Pinpoint the cell where the given text exists, returning its (x, y) midpoint coordinate. 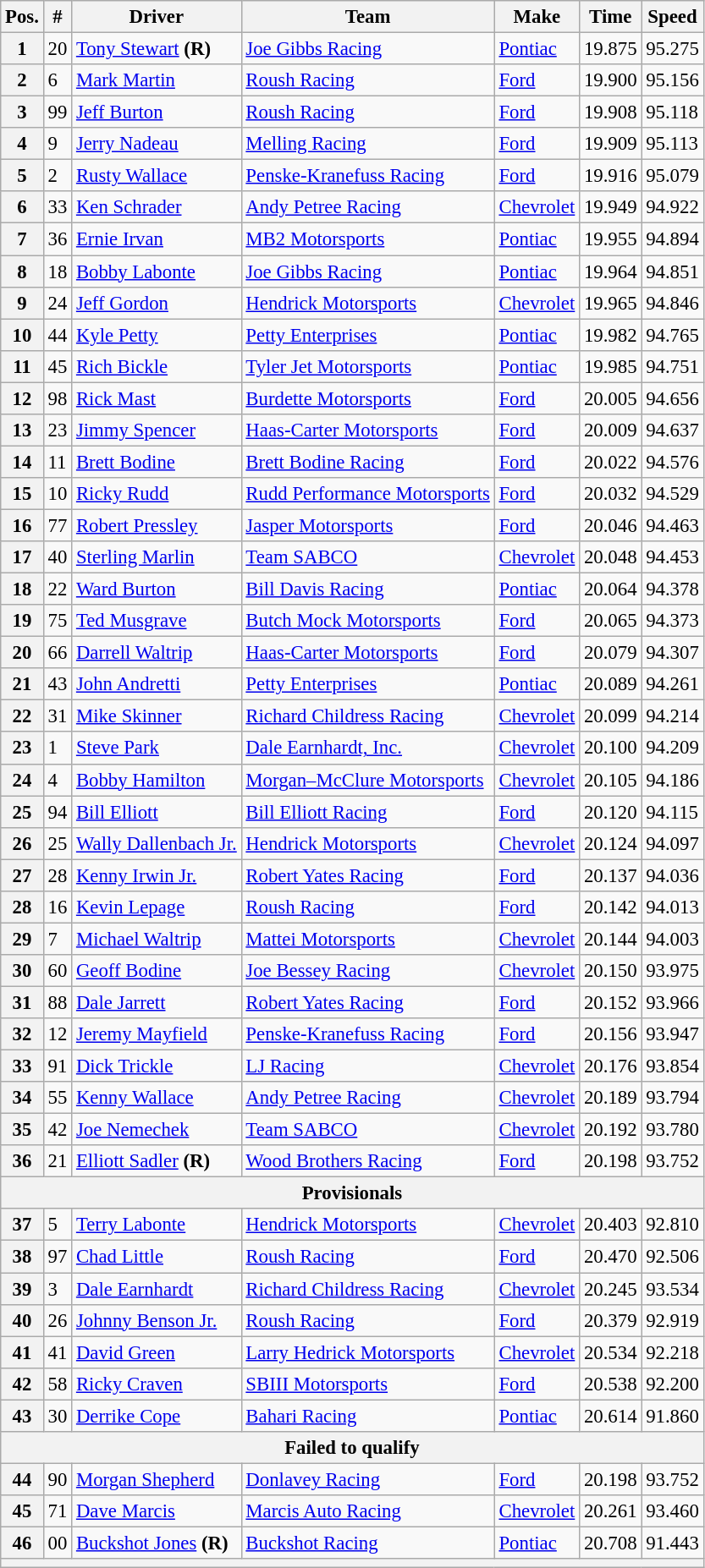
20.144 (611, 939)
Kenny Irwin Jr. (157, 875)
94.186 (672, 780)
Ricky Craven (157, 1384)
Tony Stewart (R) (157, 49)
Dale Earnhardt, Inc. (367, 748)
Failed to qualify (352, 1448)
34 (22, 1098)
# (58, 17)
Rich Bickle (157, 366)
91.443 (672, 1543)
Jerry Nadeau (157, 144)
20.032 (611, 494)
20.064 (611, 589)
92.810 (672, 1225)
94.373 (672, 621)
92.506 (672, 1257)
90 (58, 1479)
27 (22, 875)
Dale Jarrett (157, 1002)
55 (58, 1098)
20.079 (611, 653)
19.909 (611, 144)
Jasper Motorsports (367, 525)
SBIII Motorsports (367, 1384)
91.860 (672, 1416)
75 (58, 621)
Speed (672, 17)
20.105 (611, 780)
94.097 (672, 843)
93.794 (672, 1098)
19.955 (611, 239)
77 (58, 525)
Ken Schrader (157, 207)
92.218 (672, 1352)
20.100 (611, 748)
Burdette Motorsports (367, 398)
94.529 (672, 494)
Mike Skinner (157, 716)
20.156 (611, 1034)
Jimmy Spencer (157, 430)
20.150 (611, 971)
94.209 (672, 748)
94.307 (672, 653)
Jeff Gordon (157, 303)
20.152 (611, 1002)
Pos. (22, 17)
20.065 (611, 621)
Tyler Jet Motorsports (367, 366)
Brett Bodine (157, 462)
Terry Labonte (157, 1225)
Elliott Sadler (R) (157, 1161)
Johnny Benson Jr. (157, 1320)
95.275 (672, 49)
94.656 (672, 398)
David Green (157, 1352)
94.463 (672, 525)
Geoff Bodine (157, 971)
Bill Elliott (157, 812)
Make (537, 17)
94.003 (672, 939)
39 (22, 1289)
66 (58, 653)
95.118 (672, 112)
20.120 (611, 812)
93.780 (672, 1130)
15 (22, 494)
20.005 (611, 398)
20.192 (611, 1130)
Rudd Performance Motorsports (367, 494)
20.142 (611, 907)
Rick Mast (157, 398)
Joe Nemechek (157, 1130)
94.013 (672, 907)
Jeff Burton (157, 112)
Buckshot Jones (R) (157, 1543)
Rusty Wallace (157, 176)
Morgan Shepherd (157, 1479)
Buckshot Racing (367, 1543)
20.538 (611, 1384)
John Andretti (157, 684)
Kevin Lepage (157, 907)
37 (22, 1225)
94.846 (672, 303)
20.534 (611, 1352)
19.908 (611, 112)
Provisionals (352, 1193)
Michael Waltrip (157, 939)
19.965 (611, 303)
Donlavey Racing (367, 1479)
94.751 (672, 366)
38 (22, 1257)
Bill Davis Racing (367, 589)
Mattei Motorsports (367, 939)
20.470 (611, 1257)
94.576 (672, 462)
19 (22, 621)
20.022 (611, 462)
20.089 (611, 684)
94.922 (672, 207)
Morgan–McClure Motorsports (367, 780)
Joe Bessey Racing (367, 971)
Dave Marcis (157, 1511)
14 (22, 462)
Time (611, 17)
93.966 (672, 1002)
46 (22, 1543)
Dale Earnhardt (157, 1289)
Marcis Auto Racing (367, 1511)
Ricky Rudd (157, 494)
20.046 (611, 525)
98 (58, 398)
Melling Racing (367, 144)
93.975 (672, 971)
17 (22, 557)
91 (58, 1066)
Bill Elliott Racing (367, 812)
Jeremy Mayfield (157, 1034)
29 (22, 939)
Mark Martin (157, 80)
94.378 (672, 589)
92.200 (672, 1384)
20.176 (611, 1066)
19.985 (611, 366)
19.900 (611, 80)
13 (22, 430)
94.115 (672, 812)
Team (367, 17)
Wood Brothers Racing (367, 1161)
Ward Burton (157, 589)
Wally Dallenbach Jr. (157, 843)
19.916 (611, 176)
Bobby Hamilton (157, 780)
19.964 (611, 271)
20.379 (611, 1320)
Larry Hedrick Motorsports (367, 1352)
71 (58, 1511)
20.137 (611, 875)
20.614 (611, 1416)
94.894 (672, 239)
20.245 (611, 1289)
Bahari Racing (367, 1416)
93.854 (672, 1066)
95.079 (672, 176)
Bobby Labonte (157, 271)
Steve Park (157, 748)
94.036 (672, 875)
00 (58, 1543)
92.919 (672, 1320)
58 (58, 1384)
94.261 (672, 684)
Sterling Marlin (157, 557)
32 (22, 1034)
LJ Racing (367, 1066)
Robert Pressley (157, 525)
93.460 (672, 1511)
94.637 (672, 430)
20.124 (611, 843)
19.875 (611, 49)
20.189 (611, 1098)
35 (22, 1130)
20.261 (611, 1511)
Darrell Waltrip (157, 653)
95.156 (672, 80)
60 (58, 971)
Ted Musgrave (157, 621)
Kyle Petty (157, 335)
Kenny Wallace (157, 1098)
94.765 (672, 335)
97 (58, 1257)
20.048 (611, 557)
94.214 (672, 716)
Chad Little (157, 1257)
94 (58, 812)
Driver (157, 17)
8 (22, 271)
Ernie Irvan (157, 239)
20.009 (611, 430)
93.947 (672, 1034)
19.949 (611, 207)
99 (58, 112)
Derrike Cope (157, 1416)
94.453 (672, 557)
MB2 Motorsports (367, 239)
Butch Mock Motorsports (367, 621)
Dick Trickle (157, 1066)
93.534 (672, 1289)
20.099 (611, 716)
88 (58, 1002)
19.982 (611, 335)
20.708 (611, 1543)
Brett Bodine Racing (367, 462)
94.851 (672, 271)
95.113 (672, 144)
20.403 (611, 1225)
